Search for the cell housing the specified text and yield its [x, y] center coordinate. 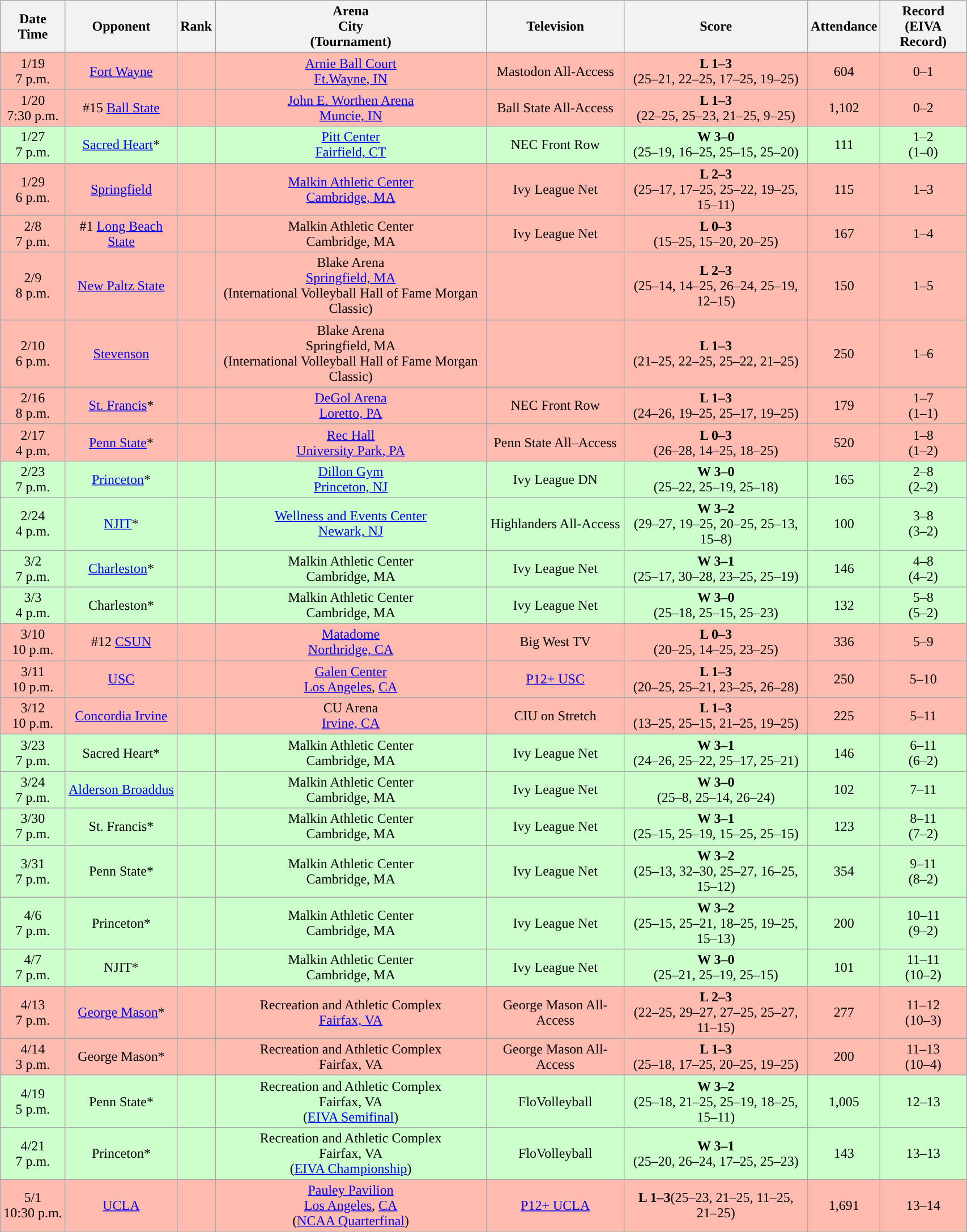
0–1 [923, 71]
277 [844, 1012]
1,691 [844, 1205]
W 3–0(25–18, 25–15, 25–23) [716, 605]
Mastodon All-Access [555, 71]
1–6 [923, 354]
6–11(6–2) [923, 753]
Score [716, 27]
Ball State All-Access [555, 108]
4/77 p.m. [33, 968]
336 [844, 643]
W 3–1(24–26, 25–22, 25–17, 25–21) [716, 753]
W 3–2(25–15, 25–21, 18–25, 19–25, 15–13) [716, 923]
3/237 p.m. [33, 753]
3/317 p.m. [33, 871]
1–2(1–0) [923, 145]
Penn State All–Access [555, 442]
3/1210 p.m. [33, 716]
P12+ USC [555, 679]
1–5 [923, 286]
8–11(7–2) [923, 826]
3/1010 p.m. [33, 643]
L 0–3(15–25, 15–20, 20–25) [716, 233]
7–11 [923, 790]
Rec HallUniversity Park, PA [351, 442]
CU ArenaIrvine, CA [351, 716]
W 3–0(25–8, 25–14, 26–24) [716, 790]
W 3–2(29–27, 19–25, 20–25, 25–13, 15–8) [716, 524]
3/27 p.m. [33, 568]
DateTime [33, 27]
W 3–0(25–19, 16–25, 25–15, 25–20) [716, 145]
520 [844, 442]
L 0–3(20–25, 14–25, 23–25) [716, 643]
2–8(2–2) [923, 479]
2/87 p.m. [33, 233]
#12 CSUN [121, 643]
3/1110 p.m. [33, 679]
W 3–2(25–18, 21–25, 25–19, 18–25, 15–11) [716, 1101]
L 1–3(25–21, 22–25, 17–25, 19–25) [716, 71]
9–11(8–2) [923, 871]
5–8(5–2) [923, 605]
Recreation and Athletic ComplexFairfax, VA(EIVA Semifinal) [351, 1101]
102 [844, 790]
Attendance [844, 27]
#15 Ball State [121, 108]
Big West TV [555, 643]
4/143 p.m. [33, 1056]
3–8(3–2) [923, 524]
Fort Wayne [121, 71]
604 [844, 71]
5–9 [923, 643]
Pitt CenterFairfield, CT [351, 145]
3/247 p.m. [33, 790]
Opponent [121, 27]
4/195 p.m. [33, 1101]
4/137 p.m. [33, 1012]
13–13 [923, 1153]
3/34 p.m. [33, 605]
W 3–0(25–21, 25–19, 25–15) [716, 968]
L 1–3(13–25, 25–15, 21–25, 19–25) [716, 716]
11–13(10–4) [923, 1056]
W 3–1(25–20, 26–24, 17–25, 25–23) [716, 1153]
13–14 [923, 1205]
5–11 [923, 716]
2/237 p.m. [33, 479]
Dillon GymPrinceton, NJ [351, 479]
2/106 p.m. [33, 354]
10–11(9–2) [923, 923]
11–11(10–2) [923, 968]
#1 Long Beach State [121, 233]
L 1–3(20–25, 25–21, 23–25, 26–28) [716, 679]
101 [844, 968]
115 [844, 189]
L 2–3(25–14, 14–25, 26–24, 25–19, 12–15) [716, 286]
100 [844, 524]
143 [844, 1153]
1/296 p.m. [33, 189]
W 3–1(25–17, 30–28, 23–25, 25–19) [716, 568]
167 [844, 233]
Wellness and Events CenterNewark, NJ [351, 524]
Ivy League DN [555, 479]
Rank [196, 27]
UCLA [121, 1205]
1–8(1–2) [923, 442]
2/168 p.m. [33, 406]
1,102 [844, 108]
1–3 [923, 189]
Arnie Ball CourtFt.Wayne, IN [351, 71]
2/98 p.m. [33, 286]
4/67 p.m. [33, 923]
132 [844, 605]
12–13 [923, 1101]
Concordia Irvine [121, 716]
3/307 p.m. [33, 826]
165 [844, 479]
L 0–3(26–28, 14–25, 18–25) [716, 442]
John E. Worthen ArenaMuncie, IN [351, 108]
2/244 p.m. [33, 524]
Television [555, 27]
USC [121, 679]
1,005 [844, 1101]
Pauley PavilionLos Angeles, CA(NCAA Quarterfinal) [351, 1205]
L 1–3(21–25, 22–25, 25–22, 21–25) [716, 354]
P12+ UCLA [555, 1205]
150 [844, 286]
1–7(1–1) [923, 406]
4–8(4–2) [923, 568]
W 3–1(25–15, 25–19, 15–25, 25–15) [716, 826]
354 [844, 871]
W 3–0(25–22, 25–19, 25–18) [716, 479]
5–10 [923, 679]
Alderson Broaddus [121, 790]
123 [844, 826]
225 [844, 716]
L 1–3(25–18, 17–25, 20–25, 19–25) [716, 1056]
L 1–3(24–26, 19–25, 25–17, 19–25) [716, 406]
2/174 p.m. [33, 442]
L 1–3(25–23, 21–25, 11–25, 21–25) [716, 1205]
New Paltz State [121, 286]
W 3–2(25–13, 32–30, 25–27, 16–25, 15–12) [716, 871]
L 2–3(25–17, 17–25, 25–22, 19–25, 15–11) [716, 189]
111 [844, 145]
Recreation and Athletic ComplexFairfax, VA(EIVA Championship) [351, 1153]
1/207:30 p.m. [33, 108]
DeGol ArenaLoretto, PA [351, 406]
Highlanders All-Access [555, 524]
5/110:30 p.m. [33, 1205]
CIU on Stretch [555, 716]
1–4 [923, 233]
4/217 p.m. [33, 1153]
Galen CenterLos Angeles, CA [351, 679]
ArenaCity(Tournament) [351, 27]
Record(EIVA Record) [923, 27]
179 [844, 406]
Springfield [121, 189]
1/197 p.m. [33, 71]
MatadomeNorthridge, CA [351, 643]
Stevenson [121, 354]
L 2–3(22–25, 29–27, 27–25, 25–27, 11–15) [716, 1012]
L 1–3(22–25, 25–23, 21–25, 9–25) [716, 108]
11–12(10–3) [923, 1012]
0–2 [923, 108]
1/277 p.m. [33, 145]
